For the text-containing cell, return its midpoint in [X, Y] coordinate format. 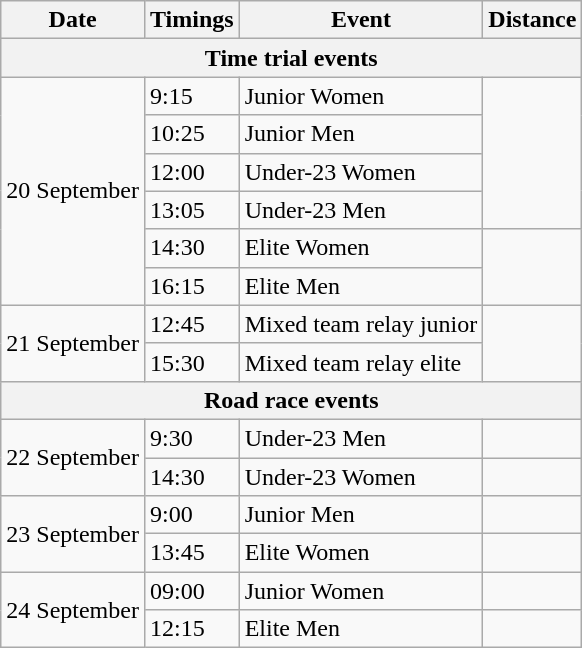
Mixed team relay junior [361, 324]
15:30 [192, 362]
9:00 [192, 515]
20 September [73, 191]
Time trial events [292, 58]
13:45 [192, 553]
24 September [73, 610]
21 September [73, 343]
12:45 [192, 324]
12:00 [192, 172]
9:30 [192, 438]
Date [73, 20]
Distance [532, 20]
Timings [192, 20]
9:15 [192, 96]
13:05 [192, 210]
Road race events [292, 400]
12:15 [192, 629]
Mixed team relay elite [361, 362]
Event [361, 20]
10:25 [192, 134]
22 September [73, 457]
23 September [73, 534]
09:00 [192, 591]
16:15 [192, 286]
